Provide the (X, Y) coordinate of the cell's center where the given text is located.  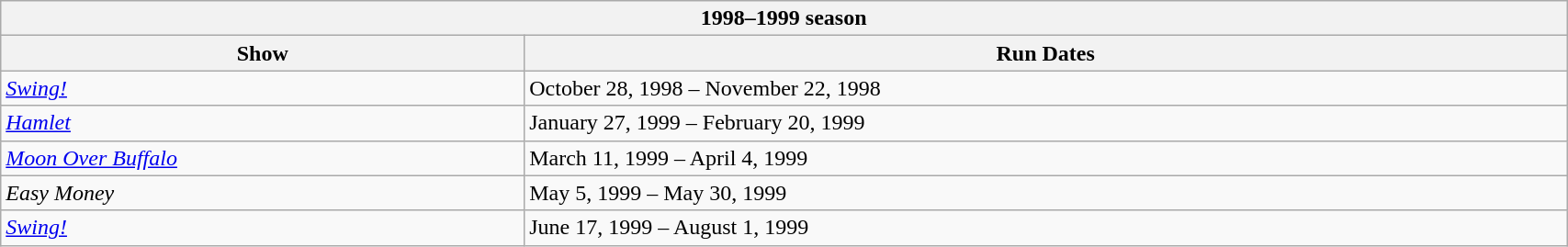
Run Dates (1045, 53)
Easy Money (263, 193)
June 17, 1999 – August 1, 1999 (1045, 228)
Show (263, 53)
Moon Over Buffalo (263, 158)
October 28, 1998 – November 22, 1998 (1045, 88)
January 27, 1999 – February 20, 1999 (1045, 123)
1998–1999 season (784, 18)
May 5, 1999 – May 30, 1999 (1045, 193)
Hamlet (263, 123)
March 11, 1999 – April 4, 1999 (1045, 158)
